Search for the cell housing the specified text and yield its (X, Y) center coordinate. 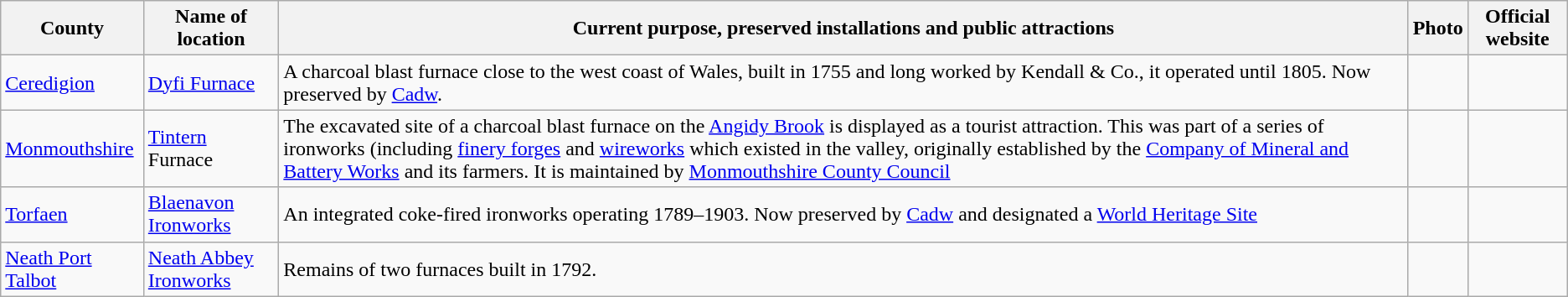
Torfaen (72, 215)
Photo (1437, 29)
Official website (1518, 29)
Neath Port Talbot (72, 268)
Neath Abbey Ironworks (211, 268)
Remains of two furnaces built in 1792. (843, 268)
Ceredigion (72, 82)
Monmouthshire (72, 148)
An integrated coke-fired ironworks operating 1789–1903. Now preserved by Cadw and designated a World Heritage Site (843, 215)
Tintern Furnace (211, 148)
Current purpose, preserved installations and public attractions (843, 29)
County (72, 29)
Blaenavon Ironworks (211, 215)
Dyfi Furnace (211, 82)
Name of location (211, 29)
